Provide the (X, Y) coordinate of the cell's center where the given text is located.  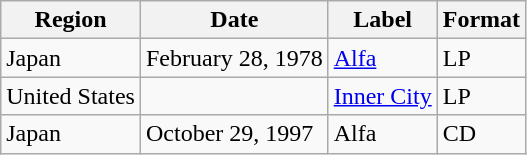
Region (71, 20)
CD (481, 134)
United States (71, 96)
Inner City (382, 96)
Format (481, 20)
Date (234, 20)
Label (382, 20)
October 29, 1997 (234, 134)
February 28, 1978 (234, 58)
